Identify which cell holds the provided text, then report its (x, y) central coordinate. 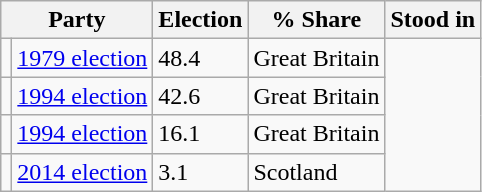
42.6 (200, 96)
2014 election (82, 172)
3.1 (200, 172)
Party (77, 20)
% Share (316, 20)
48.4 (200, 58)
Stood in (433, 20)
Scotland (316, 172)
1979 election (82, 58)
Election (200, 20)
16.1 (200, 134)
